Identify which cell holds the provided text, then report its [x, y] central coordinate. 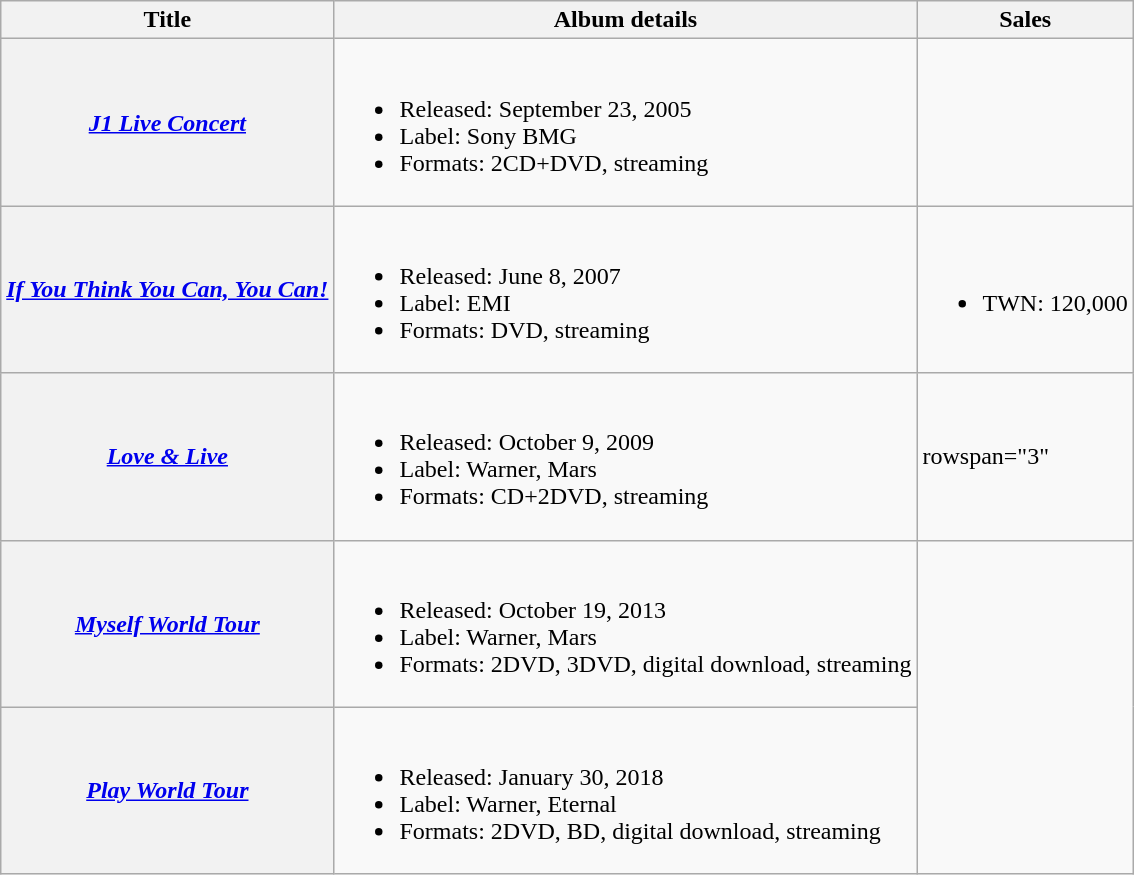
Released: October 9, 2009Label: Warner, MarsFormats: CD+2DVD, streaming [626, 456]
Title [168, 20]
Released: September 23, 2005Label: Sony BMGFormats: 2CD+DVD, streaming [626, 122]
TWN: 120,000 [1025, 290]
Play World Tour [168, 790]
J1 Live Concert [168, 122]
Love & Live [168, 456]
Released: June 8, 2007Label: EMIFormats: DVD, streaming [626, 290]
Myself World Tour [168, 624]
Album details [626, 20]
rowspan="3" [1025, 456]
Released: October 19, 2013Label: Warner, MarsFormats: 2DVD, 3DVD, digital download, streaming [626, 624]
If You Think You Can, You Can! [168, 290]
Sales [1025, 20]
Released: January 30, 2018Label: Warner, EternalFormats: 2DVD, BD, digital download, streaming [626, 790]
